Provide the (x, y) coordinate of the cell's center where the given text is located.  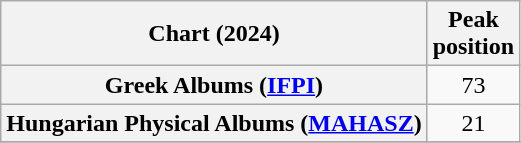
Chart (2024) (214, 34)
Hungarian Physical Albums (MAHASZ) (214, 123)
21 (473, 123)
Greek Albums (IFPI) (214, 85)
73 (473, 85)
Peakposition (473, 34)
